Scan for the cell matching the given text and deliver its [X, Y] coordinate at center. 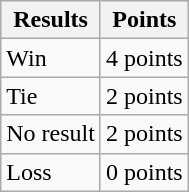
Win [51, 58]
0 points [144, 172]
Loss [51, 172]
Tie [51, 96]
Results [51, 20]
Points [144, 20]
No result [51, 134]
4 points [144, 58]
